Output the [X, Y] coordinate of the center of the cell containing the given text.  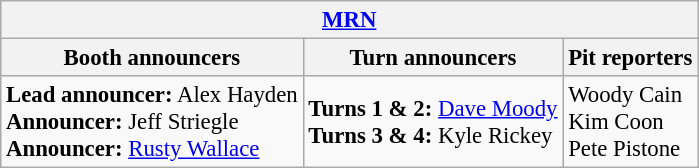
Pit reporters [630, 58]
Booth announcers [152, 58]
Turns 1 & 2: Dave MoodyTurns 3 & 4: Kyle Rickey [433, 122]
Lead announcer: Alex HaydenAnnouncer: Jeff StriegleAnnouncer: Rusty Wallace [152, 122]
MRN [350, 20]
Woody CainKim CoonPete Pistone [630, 122]
Turn announcers [433, 58]
